Return (X, Y) of the center of cell containing provided text 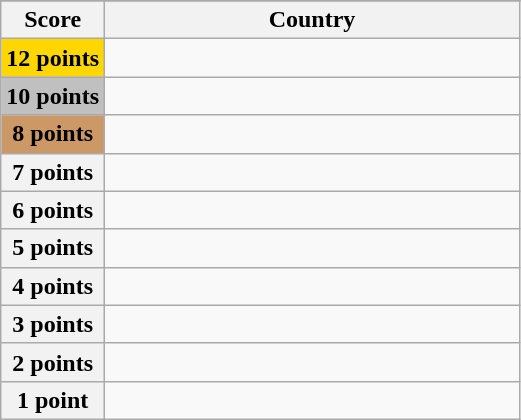
10 points (53, 96)
8 points (53, 134)
5 points (53, 248)
3 points (53, 324)
12 points (53, 58)
Score (53, 20)
6 points (53, 210)
1 point (53, 400)
Country (312, 20)
7 points (53, 172)
4 points (53, 286)
2 points (53, 362)
